Return the [x, y] coordinate for the center point of the cell that contains the specified text.  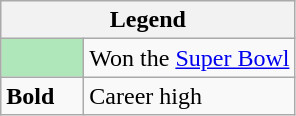
Bold [42, 96]
Career high [190, 96]
Legend [148, 20]
Won the Super Bowl [190, 58]
